Provide the (x, y) coordinate of the cell's center where the given text is located.  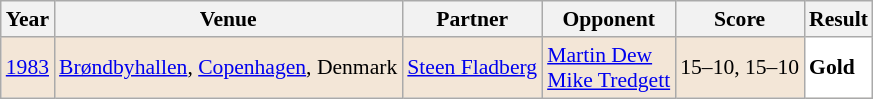
1983 (28, 68)
Venue (228, 19)
Gold (838, 68)
Steen Fladberg (472, 68)
Score (740, 19)
Result (838, 19)
15–10, 15–10 (740, 68)
Opponent (608, 19)
Brøndbyhallen, Copenhagen, Denmark (228, 68)
Partner (472, 19)
Martin Dew Mike Tredgett (608, 68)
Year (28, 19)
